Capture the cell that displays the provided text and extract its (X, Y) central coordinate. 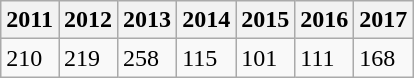
219 (88, 58)
111 (324, 58)
2015 (266, 20)
101 (266, 58)
2016 (324, 20)
168 (384, 58)
2011 (30, 20)
2013 (148, 20)
115 (206, 58)
210 (30, 58)
2012 (88, 20)
2014 (206, 20)
258 (148, 58)
2017 (384, 20)
